Determine the [X, Y] coordinate at the center of the cell enclosing the given text.  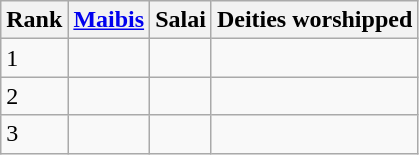
Maibis [109, 20]
Salai [181, 20]
1 [34, 58]
Deities worshipped [314, 20]
Rank [34, 20]
3 [34, 134]
2 [34, 96]
